Identify which cell holds the provided text, then report its (x, y) central coordinate. 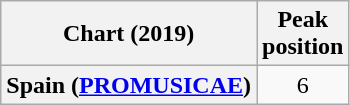
6 (303, 85)
Spain (PROMUSICAE) (129, 85)
Peakposition (303, 34)
Chart (2019) (129, 34)
